Provide the (X, Y) coordinate of the cell's center where the given text is located.  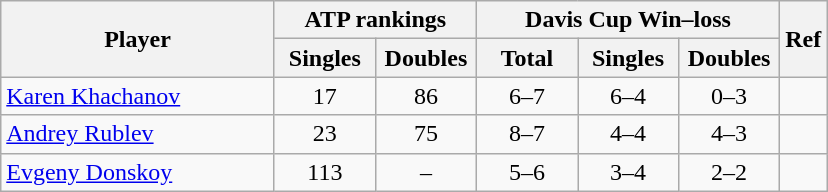
ATP rankings (375, 20)
6–4 (628, 96)
17 (324, 96)
Total (526, 58)
4–4 (628, 134)
2–2 (730, 172)
8–7 (526, 134)
23 (324, 134)
Davis Cup Win–loss (628, 20)
86 (426, 96)
– (426, 172)
113 (324, 172)
Player (138, 39)
0–3 (730, 96)
4–3 (730, 134)
Ref (804, 39)
5–6 (526, 172)
75 (426, 134)
6–7 (526, 96)
Evgeny Donskoy (138, 172)
Andrey Rublev (138, 134)
3–4 (628, 172)
Karen Khachanov (138, 96)
